Scan for the cell matching the given text and deliver its (x, y) coordinate at center. 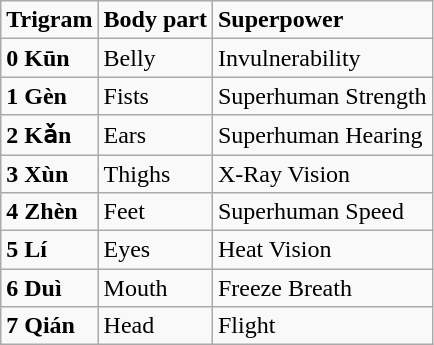
Thighs (155, 173)
Heat Vision (322, 250)
Fists (155, 96)
7 Qián (50, 326)
Freeze Breath (322, 288)
1 Gèn (50, 96)
Invulnerability (322, 58)
3 Xùn (50, 173)
4 Zhèn (50, 212)
Feet (155, 212)
Superpower (322, 20)
Body part (155, 20)
Superhuman Strength (322, 96)
0 Kūn (50, 58)
Superhuman Speed (322, 212)
6 Duì (50, 288)
X-Ray Vision (322, 173)
Eyes (155, 250)
Ears (155, 135)
Trigram (50, 20)
Belly (155, 58)
Flight (322, 326)
2 Kǎn (50, 135)
Mouth (155, 288)
Superhuman Hearing (322, 135)
Head (155, 326)
5 Lí (50, 250)
